Detect which cell encompasses the target text, then output its (x, y) center coordinate. 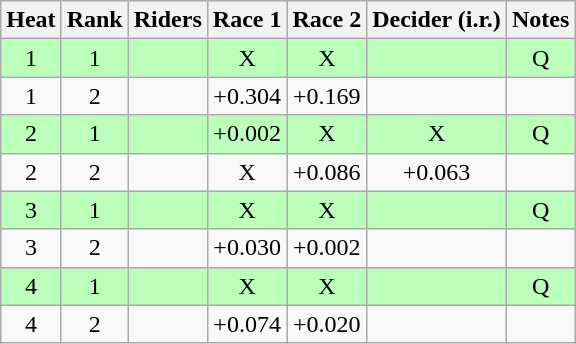
+0.304 (247, 96)
+0.074 (247, 324)
Race 1 (247, 20)
+0.086 (327, 172)
Notes (540, 20)
Decider (i.r.) (437, 20)
+0.030 (247, 248)
Rank (94, 20)
+0.063 (437, 172)
Race 2 (327, 20)
Riders (168, 20)
Heat (31, 20)
+0.020 (327, 324)
+0.169 (327, 96)
